Determine the (x, y) coordinate at the center of the cell enclosing the given text.  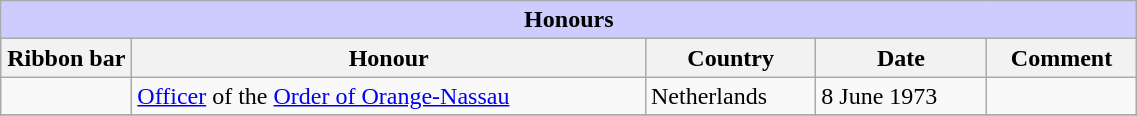
Netherlands (730, 96)
Comment (1062, 58)
8 June 1973 (901, 96)
Ribbon bar (66, 58)
Honours (569, 20)
Officer of the Order of Orange-Nassau (389, 96)
Honour (389, 58)
Date (901, 58)
Country (730, 58)
